Capture the cell that displays the provided text and extract its (x, y) central coordinate. 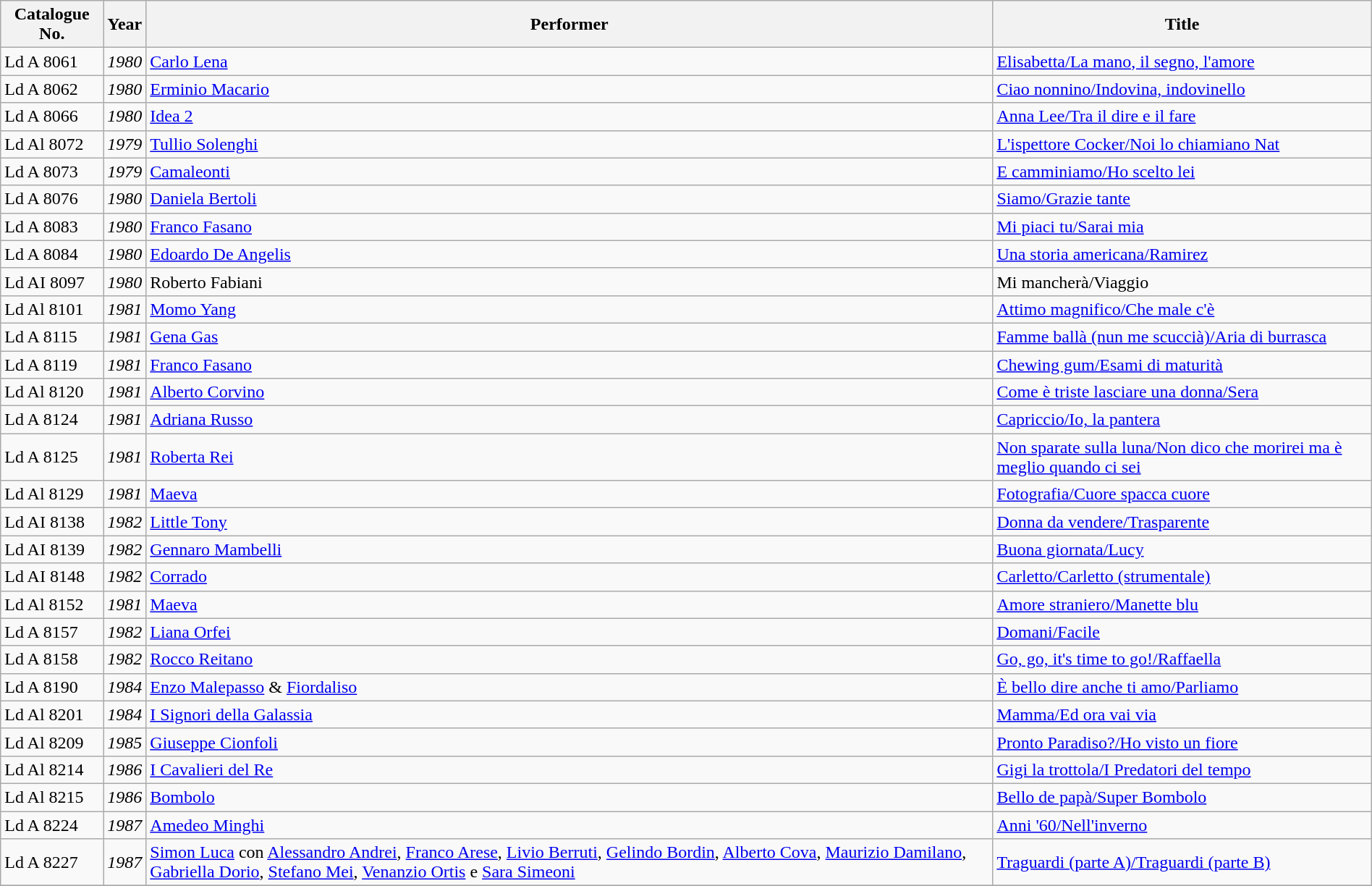
Roberta Rei (569, 457)
Gigi la trottola/I Predatori del tempo (1182, 769)
Domani/Facile (1182, 632)
Traguardi (parte A)/Traguardi (parte B) (1182, 863)
Corrado (569, 577)
I Cavalieri del Re (569, 769)
Una storia americana/Ramirez (1182, 254)
Daniela Bertoli (569, 199)
Ld Al 8120 (52, 392)
Roberto Fabiani (569, 282)
Ld A 8061 (52, 62)
Mamma/Ed ora vai via (1182, 714)
Come è triste lasciare una donna/Sera (1182, 392)
Ld A 8190 (52, 687)
Year (124, 25)
Amore straniero/Manette blu (1182, 604)
E camminiamo/Ho scelto lei (1182, 172)
Ld A 8124 (52, 420)
Rocco Reitano (569, 659)
Carletto/Carletto (strumentale) (1182, 577)
Ld A 8076 (52, 199)
Anni '60/Nell'inverno (1182, 824)
Mi piaci tu/Sarai mia (1182, 227)
È bello dire anche ti amo/Parliamo (1182, 687)
Ld A 8084 (52, 254)
Title (1182, 25)
Ld AI 8139 (52, 549)
Performer (569, 25)
Carlo Lena (569, 62)
Buona giornata/Lucy (1182, 549)
Attimo magnifico/Che male c'è (1182, 309)
Little Tony (569, 522)
Ld AI 8148 (52, 577)
Ld Al 8214 (52, 769)
Fotografia/Cuore spacca cuore (1182, 494)
Bombolo (569, 797)
Ld A 8224 (52, 824)
Idea 2 (569, 117)
Momo Yang (569, 309)
Elisabetta/La mano, il segno, l'amore (1182, 62)
Non sparate sulla luna/Non dico che morirei ma è meglio quando ci sei (1182, 457)
Ld Al 8215 (52, 797)
Ld Al 8129 (52, 494)
Go, go, it's time to go!/Raffaella (1182, 659)
Alberto Corvino (569, 392)
Ld AI 8138 (52, 522)
Adriana Russo (569, 420)
Camaleonti (569, 172)
Ld AI 8097 (52, 282)
Siamo/Grazie tante (1182, 199)
Donna da vendere/Trasparente (1182, 522)
Enzo Malepasso & Fiordaliso (569, 687)
Pronto Paradiso?/Ho visto un fiore (1182, 742)
Capriccio/Io, la pantera (1182, 420)
Ld A 8062 (52, 89)
1985 (124, 742)
Ld A 8227 (52, 863)
Ld Al 8072 (52, 144)
Ld Al 8152 (52, 604)
Ld A 8115 (52, 337)
Ciao nonnino/Indovina, indovinello (1182, 89)
Edoardo De Angelis (569, 254)
Mi mancherà/Viaggio (1182, 282)
Ld A 8066 (52, 117)
Tullio Solenghi (569, 144)
Gennaro Mambelli (569, 549)
Bello de papà/Super Bombolo (1182, 797)
Ld Al 8101 (52, 309)
Catalogue No. (52, 25)
Chewing gum/Esami di maturità (1182, 364)
Ld A 8083 (52, 227)
Famme ballà (nun me scuccià)/Aria di burrasca (1182, 337)
Giuseppe Cionfoli (569, 742)
Liana Orfei (569, 632)
Gena Gas (569, 337)
Ld A 8158 (52, 659)
I Signori della Galassia (569, 714)
Amedeo Minghi (569, 824)
Erminio Macario (569, 89)
Anna Lee/Tra il dire e il fare (1182, 117)
Ld Al 8201 (52, 714)
Ld A 8119 (52, 364)
Ld A 8157 (52, 632)
L'ispettore Cocker/Noi lo chiamiano Nat (1182, 144)
Ld A 8073 (52, 172)
Ld A 8125 (52, 457)
Ld Al 8209 (52, 742)
